Locate the cell with the specified text and output its (X, Y) center coordinate. 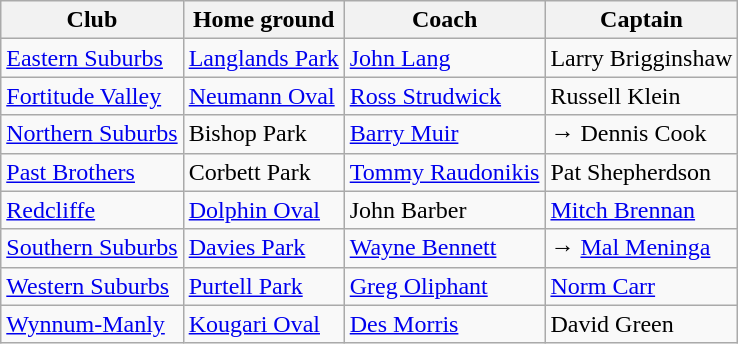
Wayne Bennett (444, 248)
Past Brothers (92, 172)
Des Morris (444, 324)
John Barber (444, 210)
Norm Carr (642, 286)
→ Mal Meninga (642, 248)
Pat Shepherdson (642, 172)
Langlands Park (264, 58)
Fortitude Valley (92, 96)
Tommy Raudonikis (444, 172)
Greg Oliphant (444, 286)
Home ground (264, 20)
Ross Strudwick (444, 96)
Larry Brigginshaw (642, 58)
Barry Muir (444, 134)
David Green (642, 324)
Redcliffe (92, 210)
Coach (444, 20)
Southern Suburbs (92, 248)
Corbett Park (264, 172)
Wynnum-Manly (92, 324)
Mitch Brennan (642, 210)
Northern Suburbs (92, 134)
Russell Klein (642, 96)
Kougari Oval (264, 324)
Davies Park (264, 248)
Club (92, 20)
Captain (642, 20)
Bishop Park (264, 134)
Eastern Suburbs (92, 58)
→ Dennis Cook (642, 134)
Western Suburbs (92, 286)
Purtell Park (264, 286)
Neumann Oval (264, 96)
Dolphin Oval (264, 210)
John Lang (444, 58)
